Output the [X, Y] coordinate of the center of the cell containing the given text.  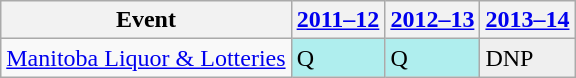
Manitoba Liquor & Lotteries [146, 58]
2012–13 [432, 20]
DNP [528, 58]
2011–12 [338, 20]
Event [146, 20]
2013–14 [528, 20]
